Locate the cell with the specified text and output its [X, Y] center coordinate. 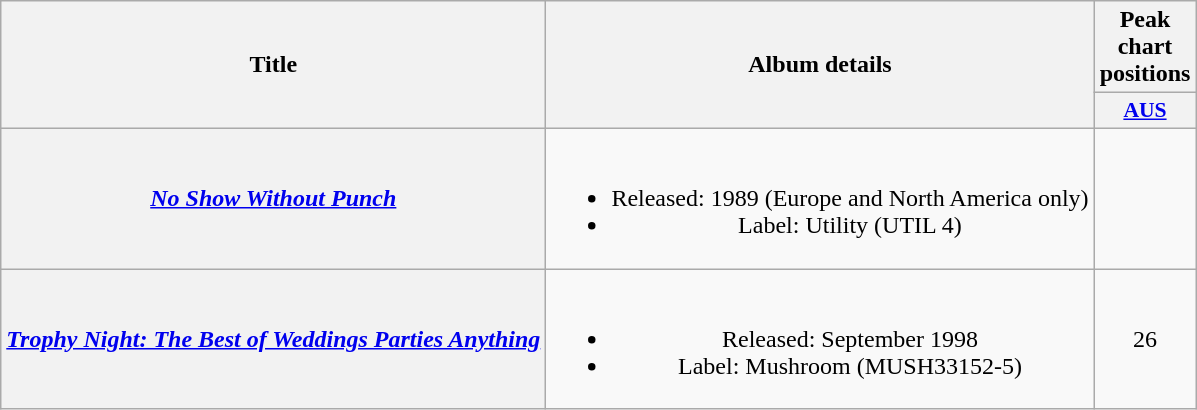
Peak chartpositions [1145, 47]
AUS [1145, 111]
Album details [820, 65]
Title [274, 65]
26 [1145, 338]
Released: September 1998Label: Mushroom (MUSH33152-5) [820, 338]
Trophy Night: The Best of Weddings Parties Anything [274, 338]
Released: 1989 (Europe and North America only)Label: Utility (UTIL 4) [820, 198]
No Show Without Punch [274, 198]
